From the cell containing the given text, extract its center point as [X, Y] coordinate. 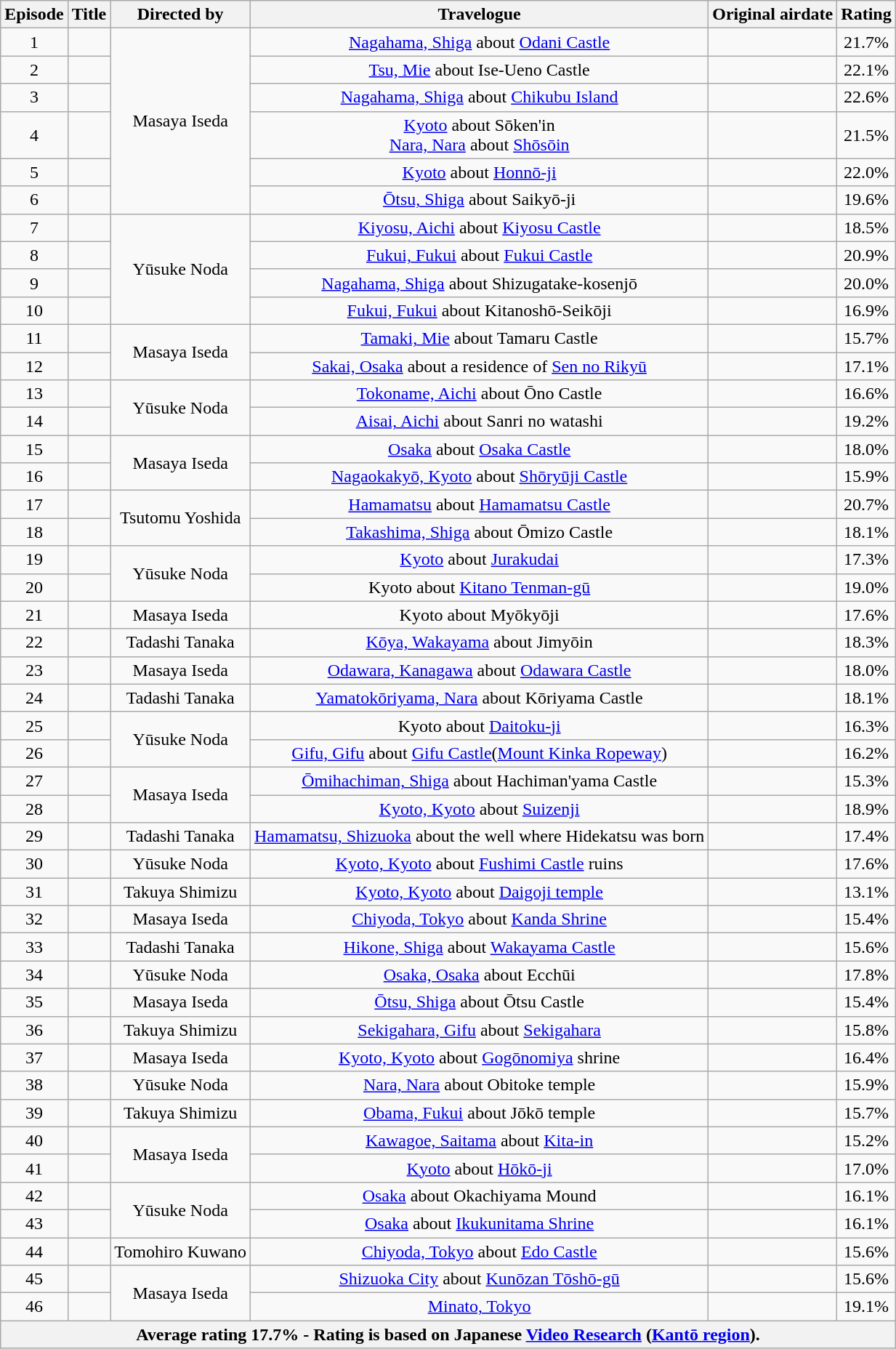
31 [34, 892]
16.9% [866, 310]
22.1% [866, 70]
18 [34, 532]
Chiyoda, Tokyo about Kanda Shrine [480, 919]
16.4% [866, 1058]
16 [34, 477]
Nagahama, Shiga about Shizugatake-kosenjō [480, 283]
15.3% [866, 781]
15.2% [866, 1140]
Osaka about Okachiyama Mound [480, 1196]
Obama, Fukui about Jōkō temple [480, 1113]
24 [34, 698]
21 [34, 615]
19.6% [866, 200]
Original airdate [773, 15]
Minato, Tokyo [480, 1307]
14 [34, 422]
19.2% [866, 422]
35 [34, 1002]
Hamamatsu, Shizuoka about the well where Hidekatsu was born [480, 837]
17.4% [866, 837]
Takashima, Shiga about Ōmizo Castle [480, 532]
Fukui, Fukui about Fukui Castle [480, 255]
18.5% [866, 227]
27 [34, 781]
3 [34, 97]
16.6% [866, 394]
23 [34, 670]
Kyoto about Daitoku-ji [480, 725]
45 [34, 1279]
Chiyoda, Tokyo about Edo Castle [480, 1251]
4 [34, 135]
Ōtsu, Shiga about Saikyō-ji [480, 200]
7 [34, 227]
9 [34, 283]
16.2% [866, 753]
26 [34, 753]
Rating [866, 15]
16.3% [866, 725]
20.0% [866, 283]
19.0% [866, 587]
Kyoto, Kyoto about Suizenji [480, 809]
Kyoto, Kyoto about Daigoji temple [480, 892]
25 [34, 725]
Kyoto about Jurakudai [480, 560]
20.9% [866, 255]
Kyoto about Hōkō-ji [480, 1168]
19.1% [866, 1307]
Shizuoka City about Kunōzan Tōshō-gū [480, 1279]
Kyoto about Sōken'inNara, Nara about Shōsōin [480, 135]
19 [34, 560]
15.8% [866, 1030]
Osaka, Osaka about Ecchūi [480, 975]
2 [34, 70]
Episode [34, 15]
22.0% [866, 172]
Tokoname, Aichi about Ōno Castle [480, 394]
37 [34, 1058]
41 [34, 1168]
39 [34, 1113]
Kyoto about Honnō-ji [480, 172]
Nagahama, Shiga about Chikubu Island [480, 97]
30 [34, 864]
18.9% [866, 809]
Tomohiro Kuwano [180, 1251]
Nagaokakyō, Kyoto about Shōryūji Castle [480, 477]
38 [34, 1085]
Kiyosu, Aichi about Kiyosu Castle [480, 227]
Ōtsu, Shiga about Ōtsu Castle [480, 1002]
Kōya, Wakayama about Jimyōin [480, 643]
Odawara, Kanagawa about Odawara Castle [480, 670]
Tsu, Mie about Ise-Ueno Castle [480, 70]
Sakai, Osaka about a residence of Sen no Rikyū [480, 366]
5 [34, 172]
13 [34, 394]
11 [34, 338]
21.5% [866, 135]
21.7% [866, 42]
Sekigahara, Gifu about Sekigahara [480, 1030]
Gifu, Gifu about Gifu Castle(Mount Kinka Ropeway) [480, 753]
43 [34, 1223]
Hamamatsu about Hamamatsu Castle [480, 504]
18.3% [866, 643]
Kyoto, Kyoto about Gogōnomiya shrine [480, 1058]
Nara, Nara about Obitoke temple [480, 1085]
17.0% [866, 1168]
Kyoto about Myōkyōji [480, 615]
Tamaki, Mie about Tamaru Castle [480, 338]
17.1% [866, 366]
Ōmihachiman, Shiga about Hachiman'yama Castle [480, 781]
33 [34, 947]
10 [34, 310]
22 [34, 643]
Kyoto, Kyoto about Fushimi Castle ruins [480, 864]
Osaka about Osaka Castle [480, 449]
17.8% [866, 975]
Aisai, Aichi about Sanri no watashi [480, 422]
32 [34, 919]
Title [89, 15]
17 [34, 504]
Fukui, Fukui about Kitanoshō-Seikōji [480, 310]
13.1% [866, 892]
40 [34, 1140]
22.6% [866, 97]
1 [34, 42]
44 [34, 1251]
20 [34, 587]
28 [34, 809]
15 [34, 449]
20.7% [866, 504]
36 [34, 1030]
Travelogue [480, 15]
Directed by [180, 15]
Hikone, Shiga about Wakayama Castle [480, 947]
Kyoto about Kitano Tenman-gū [480, 587]
Tsutomu Yoshida [180, 518]
Osaka about Ikukunitama Shrine [480, 1223]
34 [34, 975]
6 [34, 200]
8 [34, 255]
Average rating 17.7% - Rating is based on Japanese Video Research (Kantō region). [448, 1334]
Yamatokōriyama, Nara about Kōriyama Castle [480, 698]
Nagahama, Shiga about Odani Castle [480, 42]
46 [34, 1307]
29 [34, 837]
42 [34, 1196]
12 [34, 366]
Kawagoe, Saitama about Kita-in [480, 1140]
17.3% [866, 560]
